Identify which cell holds the provided text, then report its [X, Y] central coordinate. 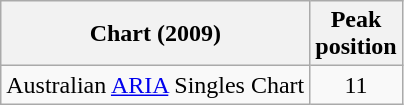
11 [356, 85]
Peakposition [356, 34]
Chart (2009) [156, 34]
Australian ARIA Singles Chart [156, 85]
